Return the [X, Y] coordinate for the center point of the cell that contains the specified text.  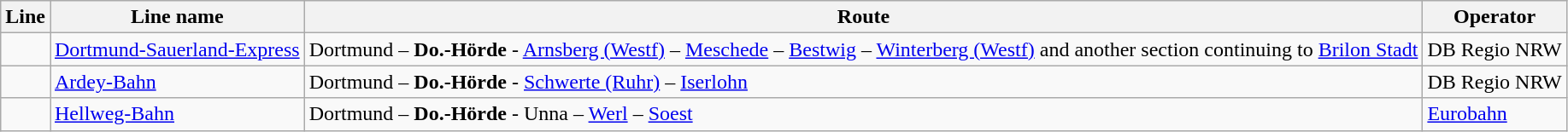
Eurobahn [1495, 114]
Ardey-Bahn [177, 82]
Route [863, 17]
Operator [1495, 17]
Dortmund-Sauerland-Express [177, 49]
Hellweg-Bahn [177, 114]
Dortmund – Do.-Hörde - Unna – Werl – Soest [863, 114]
Dortmund – Do.-Hörde - Arnsberg (Westf) – Meschede – Bestwig – Winterberg (Westf) and another section continuing to Brilon Stadt [863, 49]
Dortmund – Do.-Hörde - Schwerte (Ruhr) – Iserlohn [863, 82]
Line name [177, 17]
Line [26, 17]
